Find where the given text appears and provide that cell's center as [x, y] coordinate. 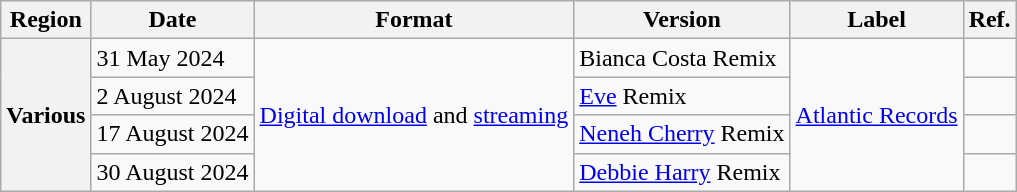
Version [682, 20]
Date [172, 20]
2 August 2024 [172, 96]
Format [414, 20]
Debbie Harry Remix [682, 172]
Region [46, 20]
Bianca Costa Remix [682, 58]
Atlantic Records [876, 115]
30 August 2024 [172, 172]
Ref. [990, 20]
Neneh Cherry Remix [682, 134]
Digital download and streaming [414, 115]
Label [876, 20]
Various [46, 115]
31 May 2024 [172, 58]
Eve Remix [682, 96]
17 August 2024 [172, 134]
